For the text-containing cell, return its midpoint in (x, y) coordinate format. 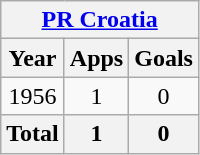
Total (33, 134)
PR Croatia (100, 20)
1956 (33, 96)
Goals (164, 58)
Year (33, 58)
Apps (96, 58)
